Return (x, y) of the center of cell containing provided text 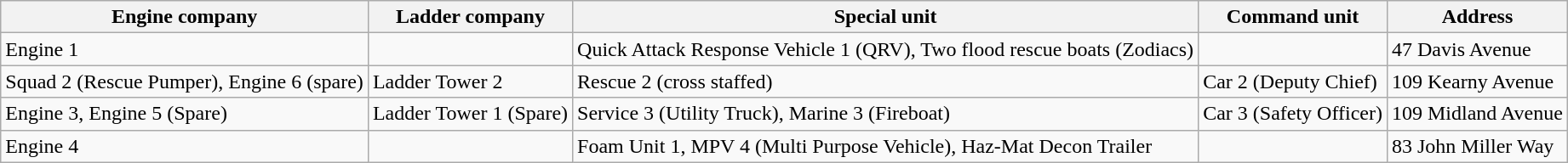
Quick Attack Response Vehicle 1 (QRV), Two flood rescue boats (Zodiacs) (885, 49)
Foam Unit 1, MPV 4 (Multi Purpose Vehicle), Haz-Mat Decon Trailer (885, 146)
Address (1477, 17)
Engine 1 (185, 49)
Ladder Tower 1 (Spare) (470, 114)
Ladder Tower 2 (470, 81)
Special unit (885, 17)
Car 3 (Safety Officer) (1293, 114)
83 John Miller Way (1477, 146)
Engine company (185, 17)
Rescue 2 (cross staffed) (885, 81)
47 Davis Avenue (1477, 49)
Command unit (1293, 17)
Squad 2 (Rescue Pumper), Engine 6 (spare) (185, 81)
Engine 4 (185, 146)
Service 3 (Utility Truck), Marine 3 (Fireboat) (885, 114)
109 Kearny Avenue (1477, 81)
Ladder company (470, 17)
Engine 3, Engine 5 (Spare) (185, 114)
109 Midland Avenue (1477, 114)
Car 2 (Deputy Chief) (1293, 81)
